For the text-containing cell, return its midpoint in [X, Y] coordinate format. 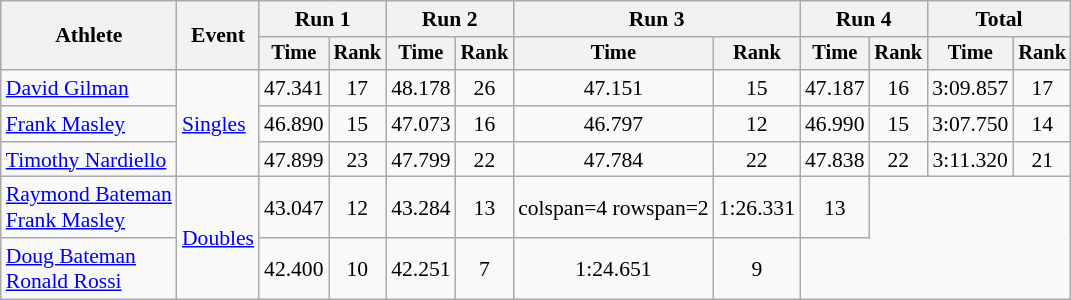
Frank Masley [89, 124]
Run 2 [450, 19]
Singles [218, 124]
3:11.320 [970, 160]
Total [999, 19]
47.187 [834, 88]
Athlete [89, 36]
Run 1 [322, 19]
David Gilman [89, 88]
47.341 [294, 88]
Raymond BatemanFrank Masley [89, 208]
Event [218, 36]
Run 3 [656, 19]
43.047 [294, 208]
47.899 [294, 160]
9 [757, 268]
46.797 [614, 124]
42.400 [294, 268]
48.178 [420, 88]
10 [358, 268]
21 [1042, 160]
1:24.651 [614, 268]
colspan=4 rowspan=2 [614, 208]
47.073 [420, 124]
Doubles [218, 238]
46.990 [834, 124]
Run 4 [864, 19]
47.799 [420, 160]
26 [485, 88]
43.284 [420, 208]
47.838 [834, 160]
Timothy Nardiello [89, 160]
47.151 [614, 88]
7 [485, 268]
23 [358, 160]
46.890 [294, 124]
1:26.331 [757, 208]
3:09.857 [970, 88]
Doug BatemanRonald Rossi [89, 268]
14 [1042, 124]
47.784 [614, 160]
3:07.750 [970, 124]
42.251 [420, 268]
